Determine the (X, Y) coordinate at the center of the cell enclosing the given text.  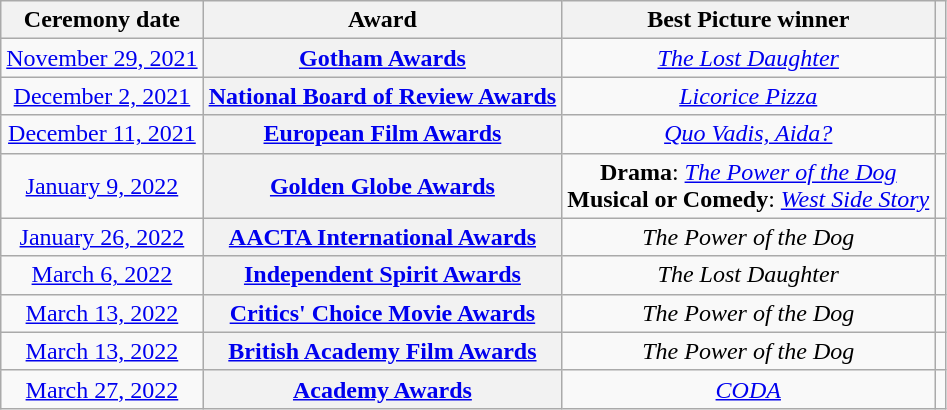
Gotham Awards (382, 58)
Golden Globe Awards (382, 186)
CODA (748, 389)
December 2, 2021 (102, 96)
National Board of Review Awards (382, 96)
Ceremony date (102, 20)
March 27, 2022 (102, 389)
March 6, 2022 (102, 275)
December 11, 2021 (102, 134)
Best Picture winner (748, 20)
AACTA International Awards (382, 237)
Award (382, 20)
January 9, 2022 (102, 186)
Independent Spirit Awards (382, 275)
November 29, 2021 (102, 58)
British Academy Film Awards (382, 351)
Academy Awards (382, 389)
Drama: The Power of the DogMusical or Comedy: West Side Story (748, 186)
European Film Awards (382, 134)
Quo Vadis, Aida? (748, 134)
Critics' Choice Movie Awards (382, 313)
Licorice Pizza (748, 96)
January 26, 2022 (102, 237)
